Locate the cell with the specified text and output its [X, Y] center coordinate. 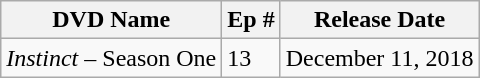
December 11, 2018 [380, 58]
Ep # [251, 20]
13 [251, 58]
Instinct – Season One [112, 58]
DVD Name [112, 20]
Release Date [380, 20]
